Determine the (X, Y) coordinate at the center of the cell enclosing the given text.  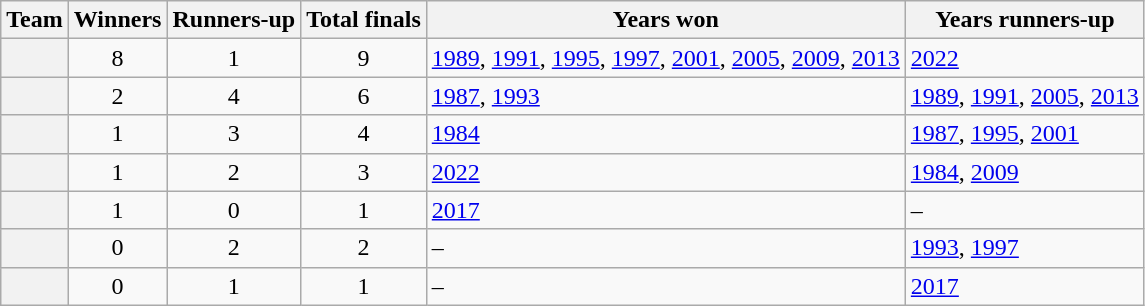
1989, 1991, 2005, 2013 (1024, 96)
1987, 1995, 2001 (1024, 134)
9 (364, 58)
1989, 1991, 1995, 1997, 2001, 2005, 2009, 2013 (666, 58)
1984, 2009 (1024, 172)
1987, 1993 (666, 96)
Winners (118, 20)
Years runners-up (1024, 20)
1993, 1997 (1024, 248)
Total finals (364, 20)
8 (118, 58)
Team (35, 20)
Years won (666, 20)
1984 (666, 134)
6 (364, 96)
Runners-up (234, 20)
